For the text-containing cell, return its midpoint in (x, y) coordinate format. 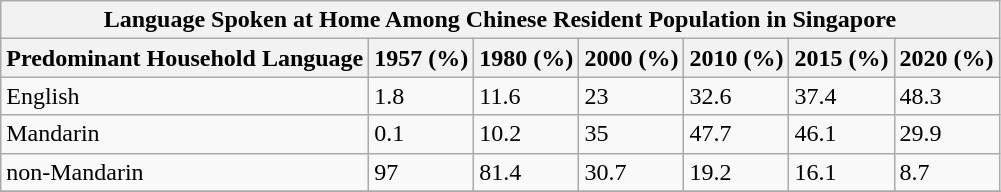
48.3 (946, 96)
English (185, 96)
0.1 (422, 134)
2000 (%) (632, 58)
Language Spoken at Home Among Chinese Resident Population in Singapore (500, 20)
2010 (%) (736, 58)
Mandarin (185, 134)
23 (632, 96)
2015 (%) (842, 58)
46.1 (842, 134)
19.2 (736, 172)
30.7 (632, 172)
10.2 (526, 134)
16.1 (842, 172)
29.9 (946, 134)
47.7 (736, 134)
32.6 (736, 96)
1.8 (422, 96)
81.4 (526, 172)
8.7 (946, 172)
11.6 (526, 96)
1980 (%) (526, 58)
2020 (%) (946, 58)
Predominant Household Language (185, 58)
non-Mandarin (185, 172)
37.4 (842, 96)
35 (632, 134)
1957 (%) (422, 58)
97 (422, 172)
